Locate the cell with the specified text and output its (X, Y) center coordinate. 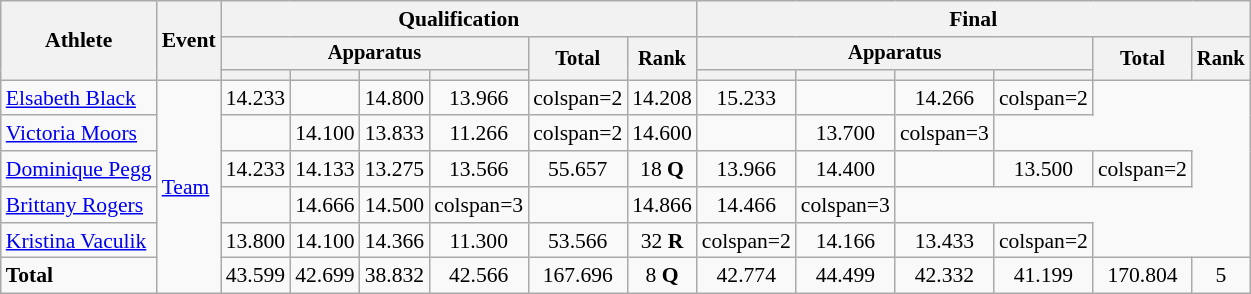
Athlete (79, 40)
14.400 (846, 169)
13.500 (1044, 169)
14.866 (662, 205)
42.566 (478, 276)
43.599 (256, 276)
Elsabeth Black (79, 98)
167.696 (578, 276)
38.832 (394, 276)
14.208 (662, 98)
Event (189, 40)
13.833 (394, 134)
13.433 (944, 241)
Dominique Pegg (79, 169)
Qualification (459, 19)
32 R (662, 241)
Team (189, 187)
14.266 (944, 98)
Kristina Vaculik (79, 241)
41.199 (1044, 276)
Brittany Rogers (79, 205)
42.774 (746, 276)
42.332 (944, 276)
170.804 (1142, 276)
8 Q (662, 276)
14.800 (394, 98)
14.366 (394, 241)
Final (974, 19)
13.275 (394, 169)
14.166 (846, 241)
15.233 (746, 98)
5 (1221, 276)
14.466 (746, 205)
Victoria Moors (79, 134)
11.266 (478, 134)
44.499 (846, 276)
13.800 (256, 241)
53.566 (578, 241)
14.500 (394, 205)
18 Q (662, 169)
11.300 (478, 241)
42.699 (324, 276)
55.657 (578, 169)
14.133 (324, 169)
14.666 (324, 205)
14.600 (662, 134)
13.700 (846, 134)
13.566 (478, 169)
